Detect which cell encompasses the target text, then output its [X, Y] center coordinate. 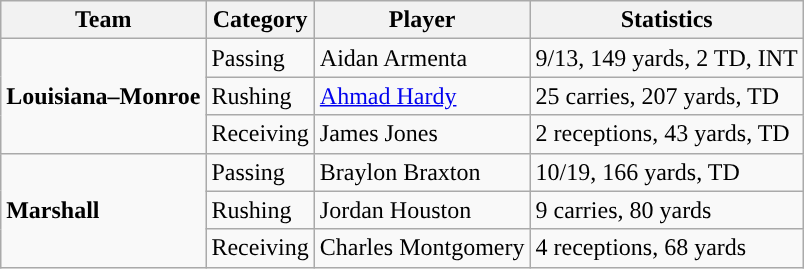
25 carries, 207 yards, TD [666, 96]
Louisiana–Monroe [104, 96]
2 receptions, 43 yards, TD [666, 134]
Player [422, 20]
Category [260, 20]
9/13, 149 yards, 2 TD, INT [666, 58]
Charles Montgomery [422, 248]
Ahmad Hardy [422, 96]
10/19, 166 yards, TD [666, 172]
James Jones [422, 134]
Braylon Braxton [422, 172]
Team [104, 20]
Jordan Houston [422, 210]
Marshall [104, 210]
Aidan Armenta [422, 58]
9 carries, 80 yards [666, 210]
4 receptions, 68 yards [666, 248]
Statistics [666, 20]
